From the cell containing the given text, extract its center point as (X, Y) coordinate. 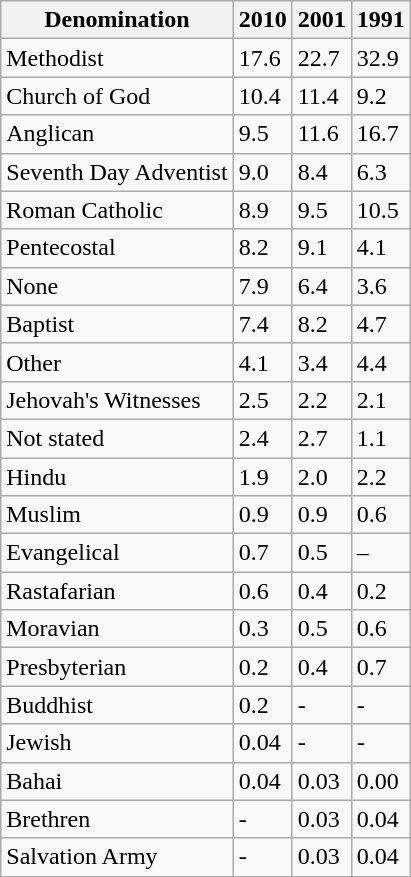
16.7 (380, 134)
Church of God (117, 96)
Bahai (117, 781)
Denomination (117, 20)
Not stated (117, 438)
0.00 (380, 781)
3.4 (322, 362)
7.9 (262, 286)
7.4 (262, 324)
2010 (262, 20)
32.9 (380, 58)
3.6 (380, 286)
9.0 (262, 172)
1.1 (380, 438)
Pentecostal (117, 248)
2.0 (322, 477)
Hindu (117, 477)
1.9 (262, 477)
Buddhist (117, 705)
2.7 (322, 438)
Rastafarian (117, 591)
4.4 (380, 362)
8.4 (322, 172)
Other (117, 362)
2.1 (380, 400)
Baptist (117, 324)
0.3 (262, 629)
2.4 (262, 438)
6.4 (322, 286)
Moravian (117, 629)
10.4 (262, 96)
9.2 (380, 96)
11.4 (322, 96)
Brethren (117, 819)
– (380, 553)
4.7 (380, 324)
9.1 (322, 248)
2001 (322, 20)
22.7 (322, 58)
1991 (380, 20)
Jehovah's Witnesses (117, 400)
6.3 (380, 172)
Methodist (117, 58)
Roman Catholic (117, 210)
None (117, 286)
8.9 (262, 210)
Anglican (117, 134)
Evangelical (117, 553)
2.5 (262, 400)
11.6 (322, 134)
Jewish (117, 743)
Muslim (117, 515)
Salvation Army (117, 857)
Presbyterian (117, 667)
10.5 (380, 210)
Seventh Day Adventist (117, 172)
17.6 (262, 58)
